Extract the [X, Y] coordinate from the center of the cell holding the provided text.  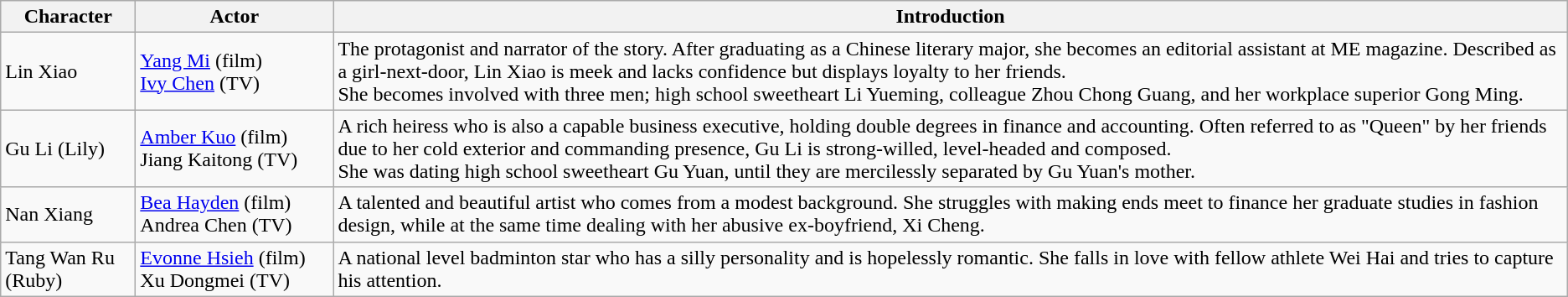
Tang Wan Ru (Ruby) [69, 268]
Amber Kuo (film) Jiang Kaitong (TV) [235, 148]
Evonne Hsieh (film)Xu Dongmei (TV) [235, 268]
Character [69, 17]
Bea Hayden (film)Andrea Chen (TV) [235, 215]
Lin Xiao [69, 71]
Actor [235, 17]
Yang Mi (film)Ivy Chen (TV) [235, 71]
Gu Li (Lily) [69, 148]
Nan Xiang [69, 215]
Introduction [950, 17]
